Pinpoint the cell where the given text exists, returning its [X, Y] midpoint coordinate. 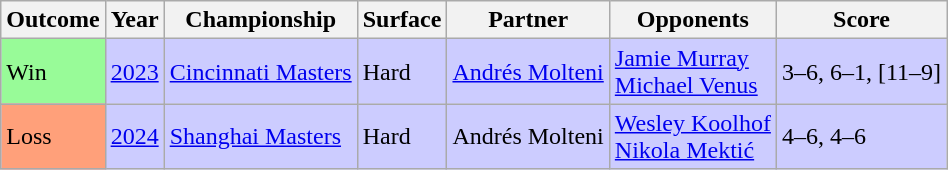
4–6, 4–6 [861, 136]
3–6, 6–1, [11–9] [861, 72]
Opponents [692, 20]
Loss [53, 136]
Jamie Murray Michael Venus [692, 72]
Wesley Koolhof Nikola Mektić [692, 136]
2023 [134, 72]
Win [53, 72]
2024 [134, 136]
Surface [402, 20]
Partner [528, 20]
Outcome [53, 20]
Year [134, 20]
Score [861, 20]
Championship [260, 20]
Shanghai Masters [260, 136]
Cincinnati Masters [260, 72]
